Output the [x, y] coordinate of the center of the cell containing the given text.  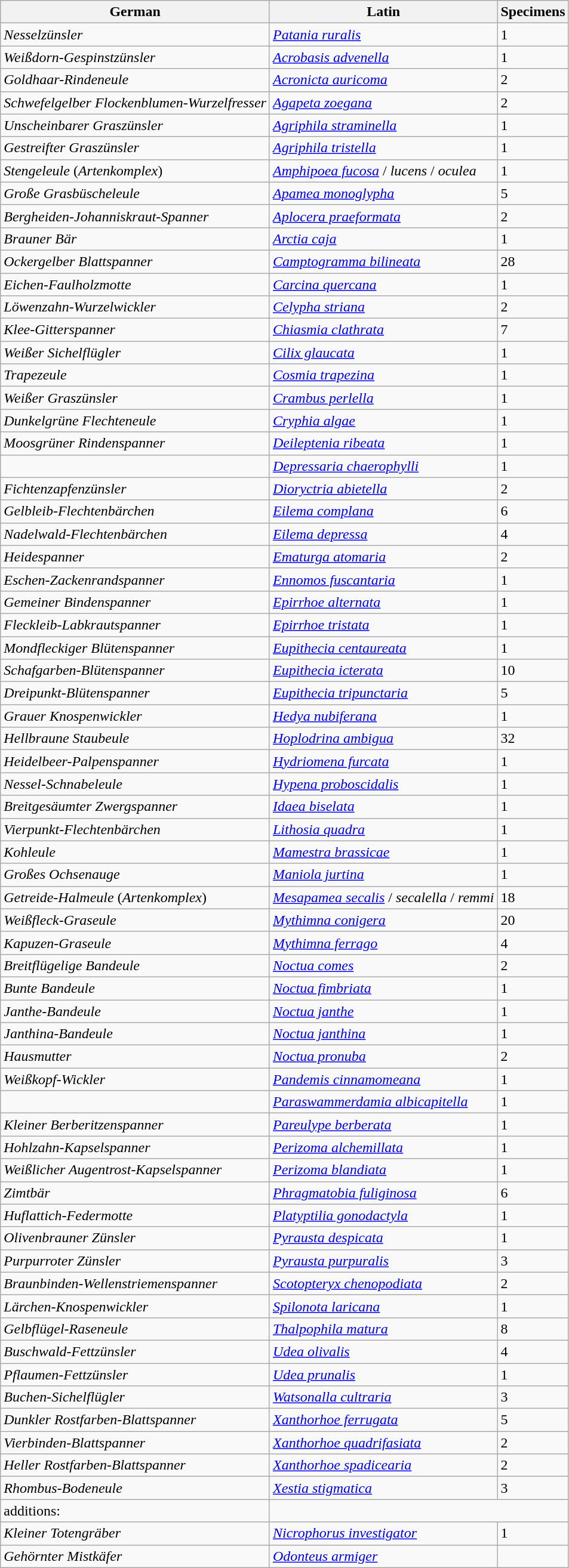
Eichen-Faulholzmotte [135, 285]
Pyrausta despicata [383, 1238]
Gelbflügel-Raseneule [135, 1329]
Platyptilia gonodactyla [383, 1215]
Patania ruralis [383, 35]
Hoplodrina ambigua [383, 739]
Janthe-Bandeule [135, 1011]
Mythimna conigera [383, 920]
Unscheinbarer Graszünsler [135, 125]
Bunte Bandeule [135, 988]
Grauer Knospenwickler [135, 716]
Vierbinden-Blattspanner [135, 1443]
Nicrophorus investigator [383, 1533]
Deileptenia ribeata [383, 443]
Klee-Gitterspanner [135, 330]
Pandemis cinnamomeana [383, 1079]
Camptogramma bilineata [383, 261]
Paraswammerdamia albicapitella [383, 1102]
Depressaria chaerophylli [383, 466]
Arctia caja [383, 239]
Nessel-Schnabeleule [135, 784]
Heller Rostfarben-Blattspanner [135, 1465]
Eupithecia tripunctaria [383, 693]
Apamea monoglypha [383, 193]
Latin [383, 12]
Xanthorhoe ferrugata [383, 1420]
Buchen-Sichelflügler [135, 1397]
Xanthorhoe spadicearia [383, 1465]
Breitgesäumter Zwergspanner [135, 807]
Hydriomena furcata [383, 761]
Dioryctria abietella [383, 489]
Große Grasbüscheleule [135, 193]
Heidelbeer-Palpenspanner [135, 761]
Agriphila tristella [383, 148]
Mythimna ferrago [383, 943]
Weißlicher Augentrost-Kapselspanner [135, 1170]
8 [533, 1329]
Weißkopf-Wickler [135, 1079]
Gehörnter Mistkäfer [135, 1556]
Watsonalla cultraria [383, 1397]
28 [533, 261]
Lithosia quadra [383, 829]
Hedya nubiferana [383, 716]
Kleiner Totengräber [135, 1533]
Rhombus-Bodeneule [135, 1488]
Kohleule [135, 852]
32 [533, 739]
Agapeta zoegana [383, 103]
Pyrausta purpuralis [383, 1261]
Cosmia trapezina [383, 375]
Nesselzünsler [135, 35]
Hausmutter [135, 1057]
Nadelwald-Flechtenbärchen [135, 534]
Agriphila straminella [383, 125]
Lärchen-Knospenwickler [135, 1306]
Getreide-Halmeule (Artenkomplex) [135, 897]
Udea prunalis [383, 1374]
Brauner Bär [135, 239]
Breitflügelige Bandeule [135, 965]
Specimens [533, 12]
Großes Ochsenauge [135, 875]
20 [533, 920]
Amphipoea fucosa / lucens / oculea [383, 171]
Heidespanner [135, 557]
Eupithecia centaureata [383, 647]
Purpurroter Zünsler [135, 1261]
Kleiner Berberitzenspanner [135, 1125]
Vierpunkt-Flechtenbärchen [135, 829]
Noctua janthe [383, 1011]
Noctua pronuba [383, 1057]
Goldhaar-Rindeneule [135, 80]
Hypena proboscidalis [383, 784]
Weißer Graszünsler [135, 398]
Trapezeule [135, 375]
Scotopteryx chenopodiata [383, 1283]
Ockergelber Blattspanner [135, 261]
Buschwald-Fettzünsler [135, 1351]
Löwenzahn-Wurzelwickler [135, 307]
Epirrhoe tristata [383, 625]
Xestia stigmatica [383, 1488]
German [135, 12]
Eschen-Zackenrandspanner [135, 579]
Acronicta auricoma [383, 80]
Carcina quercana [383, 285]
Epirrhoe alternata [383, 602]
Gemeiner Bindenspanner [135, 602]
Chiasmia clathrata [383, 330]
Pareulype berberata [383, 1125]
18 [533, 897]
Cryphia algae [383, 421]
Phragmatobia fuliginosa [383, 1193]
Celypha striana [383, 307]
Zimtbär [135, 1193]
Noctua comes [383, 965]
Perizoma blandiata [383, 1170]
Fleckleib-Labkrautspanner [135, 625]
Weißer Sichelflügler [135, 353]
10 [533, 671]
Mamestra brassicae [383, 852]
Perizoma alchemillata [383, 1147]
Acrobasis advenella [383, 57]
Aplocera praeformata [383, 216]
Janthina-Bandeule [135, 1034]
Udea olivalis [383, 1351]
Schwefelgelber Flockenblumen-Wurzelfresser [135, 103]
Eilema complana [383, 511]
Weißdorn-Gespinstzünsler [135, 57]
Ematurga atomaria [383, 557]
Thalpophila matura [383, 1329]
Gelbleib-Flechtenbärchen [135, 511]
Idaea biselata [383, 807]
Fichtenzapfenzünsler [135, 489]
Cilix glaucata [383, 353]
Braunbinden-Wellenstriemenspanner [135, 1283]
Kapuzen-Graseule [135, 943]
7 [533, 330]
Hohlzahn-Kapselspanner [135, 1147]
Dreipunkt-Blütenspanner [135, 693]
Huflattich-Federmotte [135, 1215]
additions: [135, 1511]
Hellbraune Staubeule [135, 739]
Bergheiden-Johanniskraut-Spanner [135, 216]
Dunkelgrüne Flechteneule [135, 421]
Weißfleck-Graseule [135, 920]
Odonteus armiger [383, 1556]
Dunkler Rostfarben-Blattspanner [135, 1420]
Mondfleckiger Blütenspanner [135, 647]
Mesapamea secalis / secalella / remmi [383, 897]
Ennomos fuscantaria [383, 579]
Noctua fimbriata [383, 988]
Eupithecia icterata [383, 671]
Pflaumen-Fettzünsler [135, 1374]
Moosgrüner Rindenspanner [135, 443]
Noctua janthina [383, 1034]
Gestreifter Graszünsler [135, 148]
Spilonota laricana [383, 1306]
Eilema depressa [383, 534]
Olivenbrauner Zünsler [135, 1238]
Maniola jurtina [383, 875]
Stengeleule (Artenkomplex) [135, 171]
Schafgarben-Blütenspanner [135, 671]
Xanthorhoe quadrifasiata [383, 1443]
Crambus perlella [383, 398]
